Identify which cell holds the provided text, then report its [X, Y] central coordinate. 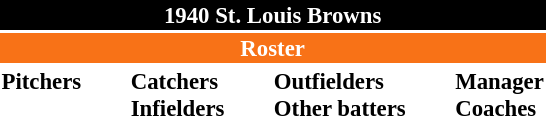
Roster [272, 48]
1940 St. Louis Browns [272, 15]
